Find where the given text appears and provide that cell's center as [X, Y] coordinate. 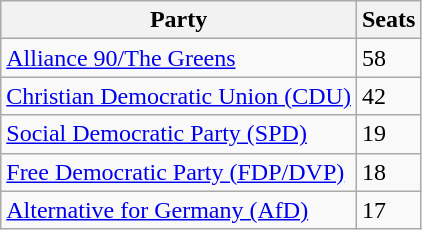
Alternative for Germany (AfD) [179, 210]
Social Democratic Party (SPD) [179, 134]
Seats [388, 20]
19 [388, 134]
58 [388, 58]
42 [388, 96]
Free Democratic Party (FDP/DVP) [179, 172]
Party [179, 20]
Christian Democratic Union (CDU) [179, 96]
Alliance 90/The Greens [179, 58]
17 [388, 210]
18 [388, 172]
